Find where the given text appears and provide that cell's center as [x, y] coordinate. 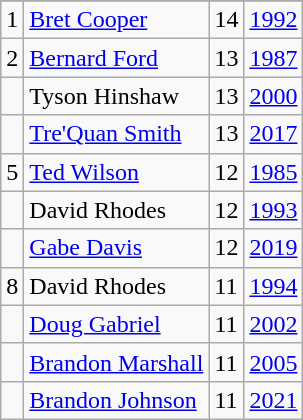
1992 [274, 20]
Doug Gabriel [116, 324]
Gabe Davis [116, 248]
2017 [274, 134]
2000 [274, 96]
Brandon Johnson [116, 400]
1 [12, 20]
Bernard Ford [116, 58]
2021 [274, 400]
2 [12, 58]
1985 [274, 172]
Tyson Hinshaw [116, 96]
14 [226, 20]
1987 [274, 58]
Brandon Marshall [116, 362]
Bret Cooper [116, 20]
5 [12, 172]
2002 [274, 324]
Tre'Quan Smith [116, 134]
8 [12, 286]
Ted Wilson [116, 172]
1993 [274, 210]
2005 [274, 362]
2019 [274, 248]
1994 [274, 286]
